Capture the cell that displays the provided text and extract its [X, Y] central coordinate. 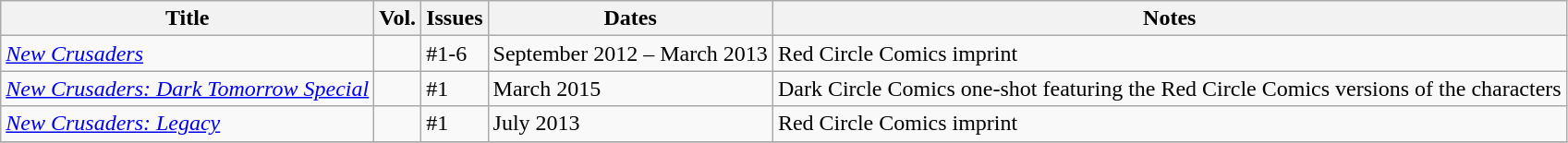
Dates [630, 18]
July 2013 [630, 124]
New Crusaders [188, 54]
Dark Circle Comics one-shot featuring the Red Circle Comics versions of the characters [1170, 89]
September 2012 – March 2013 [630, 54]
Title [188, 18]
New Crusaders: Dark Tomorrow Special [188, 89]
Notes [1170, 18]
March 2015 [630, 89]
#1-6 [455, 54]
New Crusaders: Legacy [188, 124]
Issues [455, 18]
Vol. [397, 18]
